Scan for the cell matching the given text and deliver its [x, y] coordinate at center. 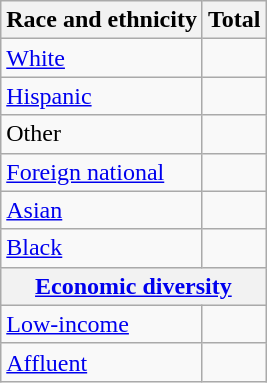
Race and ethnicity [102, 20]
Other [102, 134]
Low-income [102, 324]
White [102, 58]
Black [102, 248]
Total [234, 20]
Asian [102, 210]
Economic diversity [134, 286]
Foreign national [102, 172]
Hispanic [102, 96]
Affluent [102, 362]
